Output the [X, Y] coordinate of the center of the cell containing the given text.  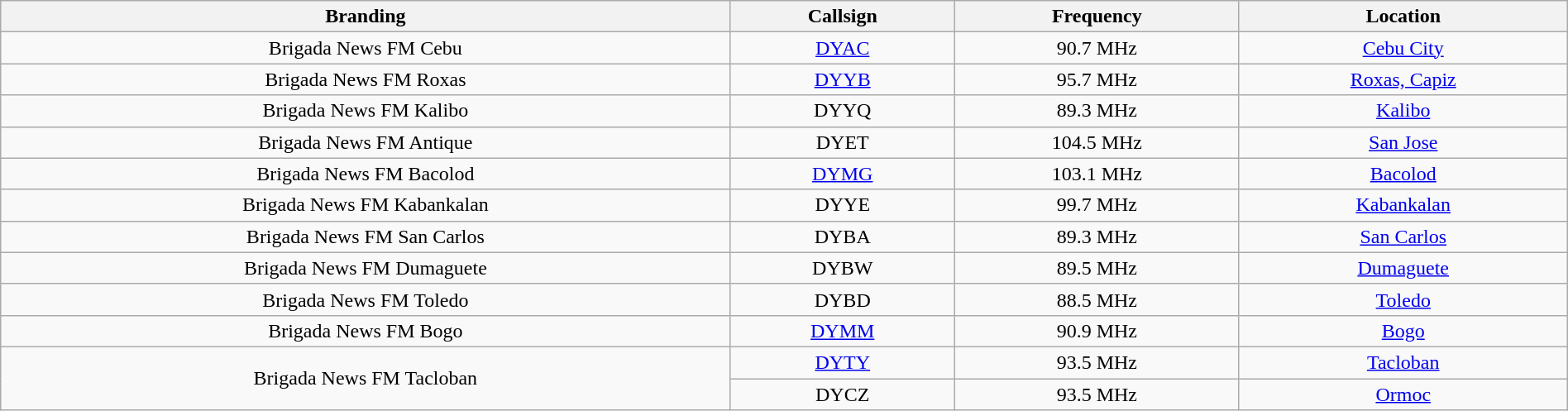
San Carlos [1403, 237]
Brigada News FM Roxas [366, 79]
Brigada News FM Cebu [366, 48]
Tacloban [1403, 362]
Brigada News FM Kabankalan [366, 205]
Callsign [842, 17]
Kabankalan [1403, 205]
DYBW [842, 268]
DYBD [842, 299]
Brigada News FM Kalibo [366, 111]
Brigada News FM Bogo [366, 331]
DYCZ [842, 394]
Cebu City [1403, 48]
Ormoc [1403, 394]
Kalibo [1403, 111]
DYYB [842, 79]
Brigada News FM Dumaguete [366, 268]
104.5 MHz [1097, 142]
Roxas, Capiz [1403, 79]
Branding [366, 17]
Location [1403, 17]
DYYQ [842, 111]
DYYE [842, 205]
Brigada News FM San Carlos [366, 237]
95.7 MHz [1097, 79]
90.7 MHz [1097, 48]
Toledo [1403, 299]
Brigada News FM Bacolod [366, 174]
DYMG [842, 174]
Bogo [1403, 331]
103.1 MHz [1097, 174]
89.5 MHz [1097, 268]
DYTY [842, 362]
DYET [842, 142]
San Jose [1403, 142]
Brigada News FM Toledo [366, 299]
Bacolod [1403, 174]
99.7 MHz [1097, 205]
DYBA [842, 237]
Dumaguete [1403, 268]
88.5 MHz [1097, 299]
DYMM [842, 331]
Frequency [1097, 17]
DYAC [842, 48]
Brigada News FM Antique [366, 142]
90.9 MHz [1097, 331]
Brigada News FM Tacloban [366, 378]
